Locate the cell with the specified text and output its (X, Y) center coordinate. 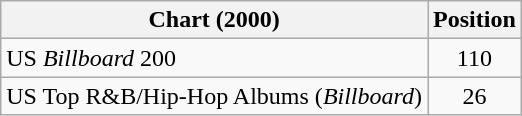
Chart (2000) (214, 20)
Position (475, 20)
US Top R&B/Hip-Hop Albums (Billboard) (214, 96)
26 (475, 96)
US Billboard 200 (214, 58)
110 (475, 58)
